Find where the given text appears and provide that cell's center as [x, y] coordinate. 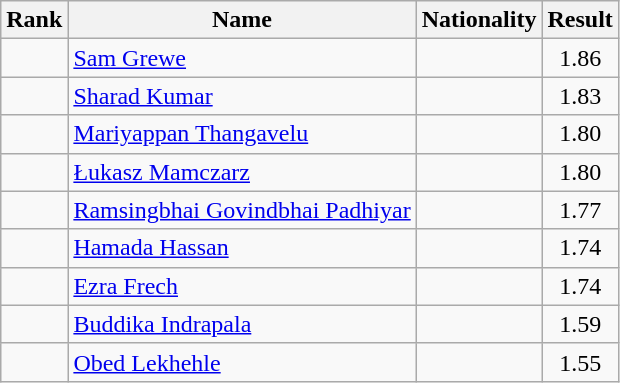
Nationality [479, 20]
1.86 [580, 58]
Ezra Frech [242, 286]
Result [580, 20]
Mariyappan Thangavelu [242, 134]
Hamada Hassan [242, 248]
1.83 [580, 96]
Obed Lekhehle [242, 362]
Sharad Kumar [242, 96]
1.59 [580, 324]
Sam Grewe [242, 58]
Rank [34, 20]
1.55 [580, 362]
Ramsingbhai Govindbhai Padhiyar [242, 210]
Name [242, 20]
Buddika Indrapala [242, 324]
Łukasz Mamczarz [242, 172]
1.77 [580, 210]
